Capture the cell that displays the provided text and extract its [X, Y] central coordinate. 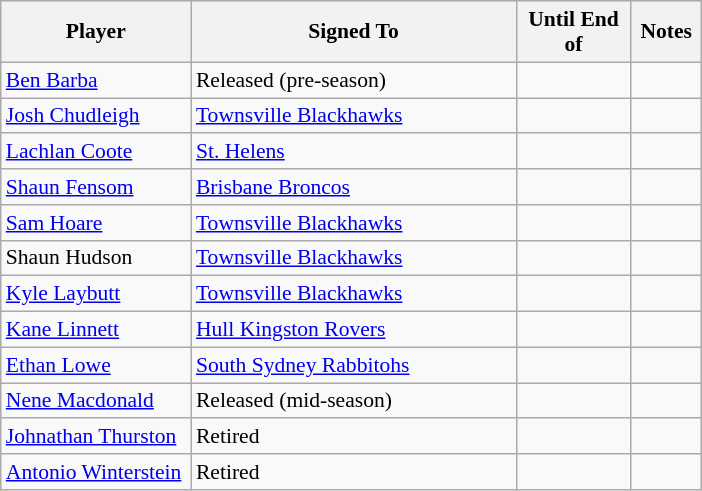
Shaun Fensom [96, 187]
Ethan Lowe [96, 365]
Lachlan Coote [96, 152]
Player [96, 32]
Nene Macdonald [96, 401]
Josh Chudleigh [96, 116]
Kyle Laybutt [96, 294]
Shaun Hudson [96, 258]
Notes [666, 32]
Ben Barba [96, 80]
Signed To [354, 32]
St. Helens [354, 152]
Antonio Winterstein [96, 472]
Kane Linnett [96, 330]
Hull Kingston Rovers [354, 330]
Until End of [574, 32]
Brisbane Broncos [354, 187]
Released (pre-season) [354, 80]
South Sydney Rabbitohs [354, 365]
Sam Hoare [96, 223]
Released (mid-season) [354, 401]
Johnathan Thurston [96, 437]
